Capture the cell that displays the provided text and extract its (X, Y) central coordinate. 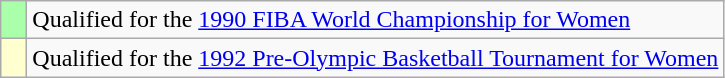
Qualified for the 1990 FIBA World Championship for Women (376, 20)
Qualified for the 1992 Pre-Olympic Basketball Tournament for Women (376, 58)
